Locate the cell with the specified text and output its (X, Y) center coordinate. 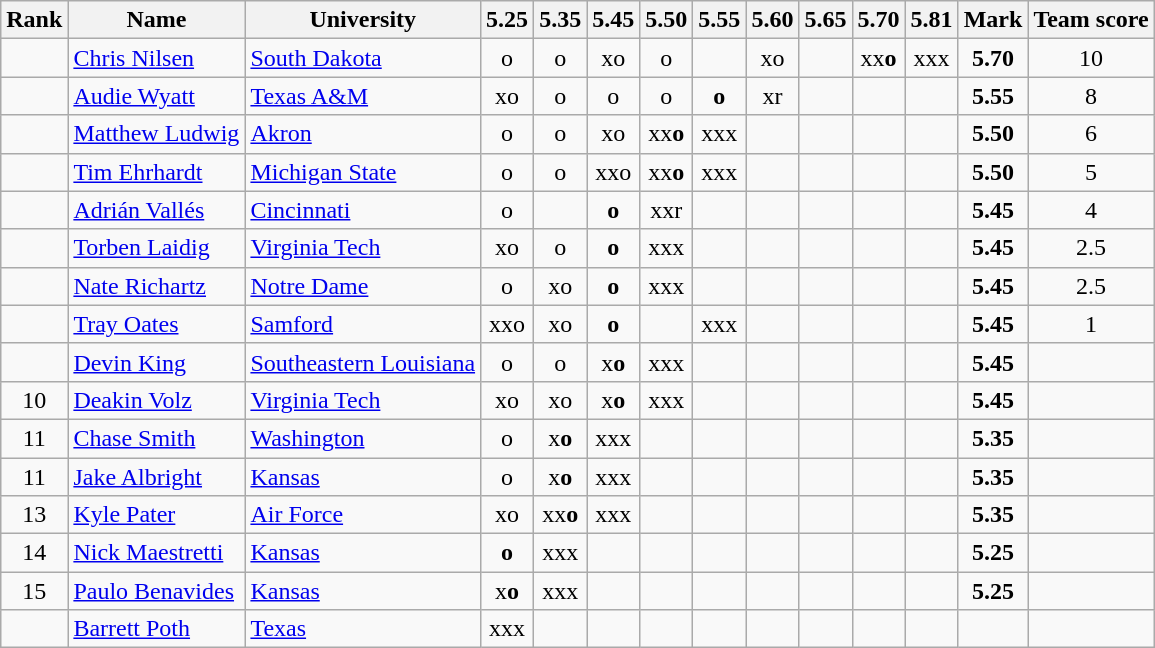
Notre Dame (363, 286)
Texas (363, 629)
Deakin Volz (156, 400)
6 (1091, 134)
University (363, 20)
xxr (666, 210)
Southeastern Louisiana (363, 362)
15 (34, 591)
Tim Ehrhardt (156, 172)
Rank (34, 20)
Name (156, 20)
Paulo Benavides (156, 591)
Michigan State (363, 172)
1 (1091, 324)
Torben Laidig (156, 248)
Chase Smith (156, 438)
Mark (993, 20)
Adrián Vallés (156, 210)
4 (1091, 210)
5.60 (772, 20)
5.81 (932, 20)
Team score (1091, 20)
Cincinnati (363, 210)
5 (1091, 172)
Matthew Ludwig (156, 134)
5.65 (826, 20)
South Dakota (363, 58)
Nate Richartz (156, 286)
Kyle Pater (156, 515)
Texas A&M (363, 96)
Akron (363, 134)
Samford (363, 324)
8 (1091, 96)
Devin King (156, 362)
Washington (363, 438)
Nick Maestretti (156, 553)
Tray Oates (156, 324)
Air Force (363, 515)
xr (772, 96)
Jake Albright (156, 477)
Barrett Poth (156, 629)
14 (34, 553)
Chris Nilsen (156, 58)
Audie Wyatt (156, 96)
13 (34, 515)
